Extract the [x, y] coordinate from the center of the cell holding the provided text.  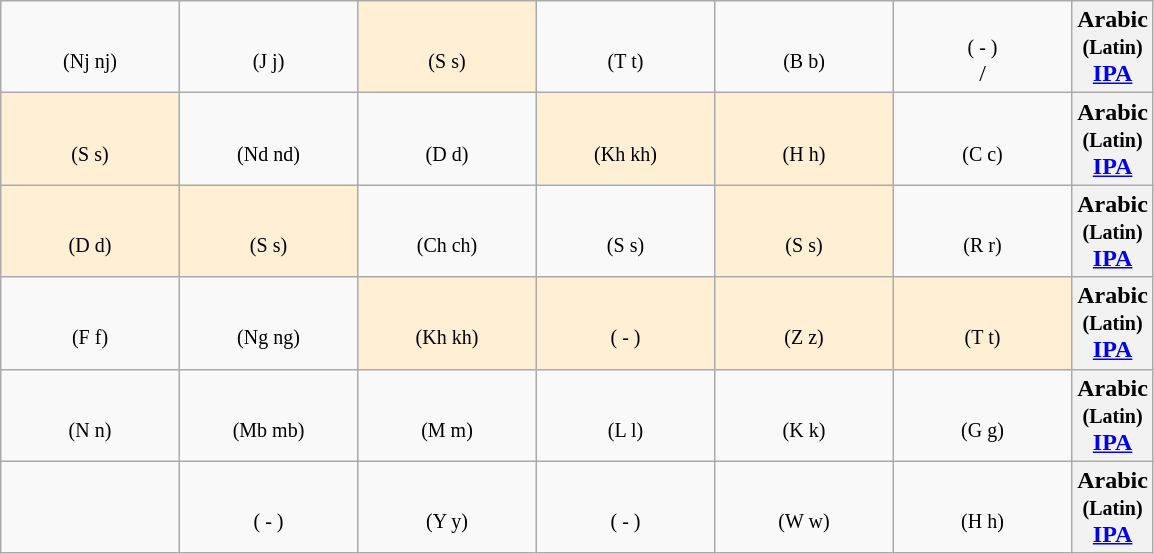
(G g) [982, 415]
(Y y) [447, 507]
(Nd nd) [268, 139]
(M m) [447, 415]
(N n) [90, 415]
(B b) [804, 47]
‌( - )/ [982, 47]
(C c) [982, 139]
(Z z) [804, 323]
( - ) [625, 323]
(R r) [982, 231]
(L l) [625, 415]
(J j) [268, 47]
(Ng ng) [268, 323]
(Nj nj) [90, 47]
(Ch ch) [447, 231]
(F f) [90, 323]
(W w) [804, 507]
(Mb mb) [268, 415]
(K k) [804, 415]
